From the cell containing the given text, extract its center point as (x, y) coordinate. 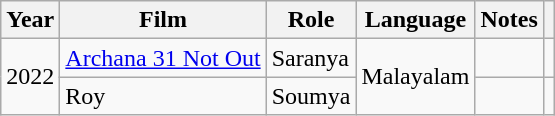
Roy (163, 96)
Year (30, 20)
2022 (30, 77)
Soumya (311, 96)
Malayalam (416, 77)
Language (416, 20)
Film (163, 20)
Role (311, 20)
Saranya (311, 58)
Notes (509, 20)
Archana 31 Not Out (163, 58)
